Output the [X, Y] coordinate of the center of the cell containing the given text.  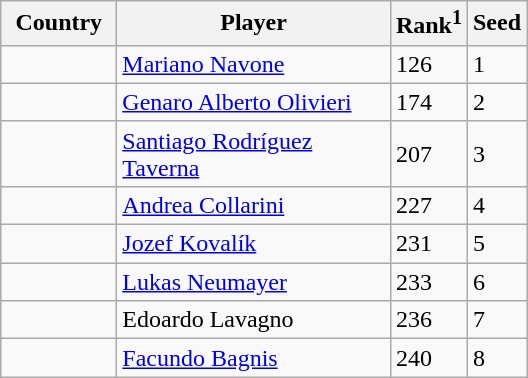
Player [254, 24]
Santiago Rodríguez Taverna [254, 154]
231 [428, 244]
Seed [496, 24]
Andrea Collarini [254, 205]
Genaro Alberto Olivieri [254, 102]
240 [428, 358]
233 [428, 282]
7 [496, 320]
1 [496, 64]
Edoardo Lavagno [254, 320]
8 [496, 358]
Country [59, 24]
207 [428, 154]
174 [428, 102]
227 [428, 205]
Mariano Navone [254, 64]
126 [428, 64]
6 [496, 282]
236 [428, 320]
Rank1 [428, 24]
Jozef Kovalík [254, 244]
Facundo Bagnis [254, 358]
5 [496, 244]
4 [496, 205]
3 [496, 154]
2 [496, 102]
Lukas Neumayer [254, 282]
